Provide the [x, y] coordinate of the cell's center where the given text is located.  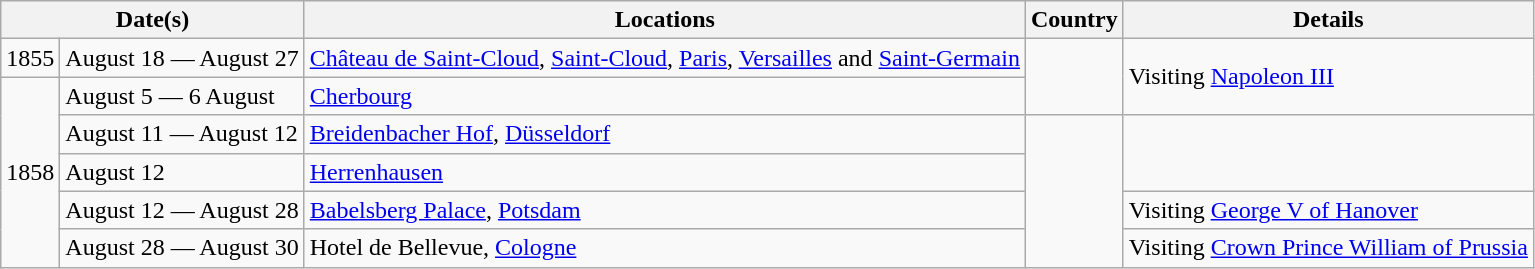
August 11 — August 12 [182, 134]
August 18 — August 27 [182, 58]
Locations [664, 20]
Date(s) [152, 20]
Country [1074, 20]
Visiting Napoleon III [1328, 77]
Visiting George V of Hanover [1328, 210]
Breidenbacher Hof, Düsseldorf [664, 134]
1858 [30, 172]
August 12 [182, 172]
Château de Saint-Cloud, Saint-Cloud, Paris, Versailles and Saint-Germain [664, 58]
Cherbourg [664, 96]
Babelsberg Palace, Potsdam [664, 210]
Hotel de Bellevue, Cologne [664, 248]
Details [1328, 20]
August 28 — August 30 [182, 248]
Herrenhausen [664, 172]
August 12 — August 28 [182, 210]
August 5 — 6 August [182, 96]
Visiting Crown Prince William of Prussia [1328, 248]
1855 [30, 58]
